Determine the (x, y) coordinate at the center of the cell enclosing the given text.  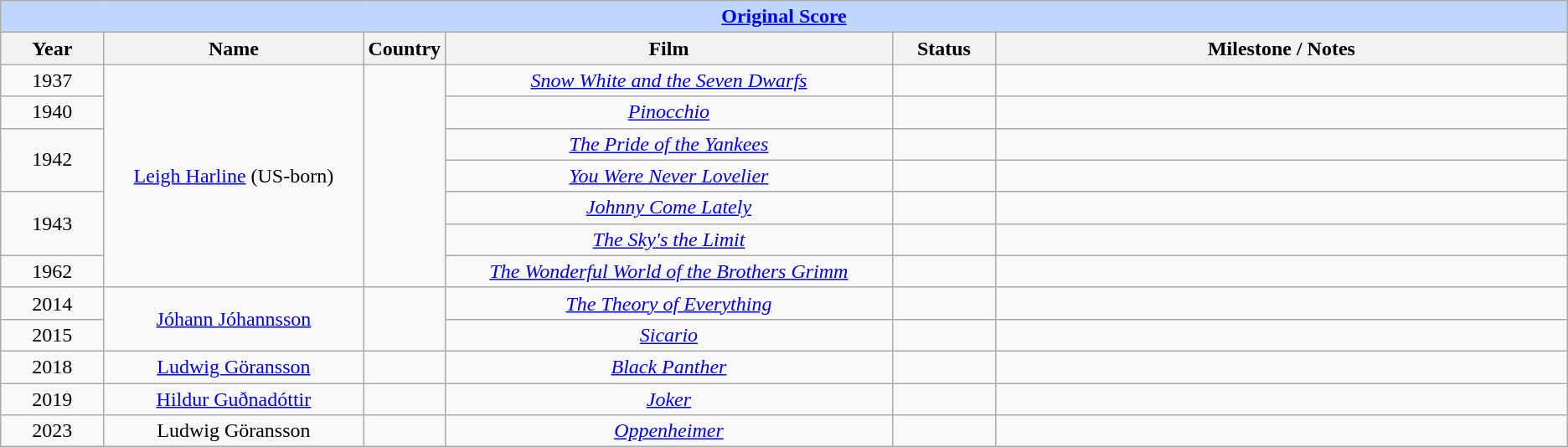
Film (669, 49)
Sicario (669, 335)
2018 (52, 367)
Black Panther (669, 367)
Pinocchio (669, 112)
1942 (52, 160)
Status (943, 49)
2023 (52, 431)
2014 (52, 303)
Leigh Harline (US-born) (234, 176)
2019 (52, 399)
Johnny Come Lately (669, 208)
1962 (52, 271)
Joker (669, 399)
Hildur Guðnadóttir (234, 399)
Name (234, 49)
The Theory of Everything (669, 303)
Snow White and the Seven Dwarfs (669, 80)
2015 (52, 335)
1940 (52, 112)
The Wonderful World of the Brothers Grimm (669, 271)
Oppenheimer (669, 431)
Year (52, 49)
Milestone / Notes (1282, 49)
1937 (52, 80)
Original Score (784, 17)
Country (405, 49)
Jóhann Jóhannsson (234, 319)
The Sky's the Limit (669, 239)
You Were Never Lovelier (669, 176)
The Pride of the Yankees (669, 144)
1943 (52, 223)
